From the cell containing the given text, extract its center point as [X, Y] coordinate. 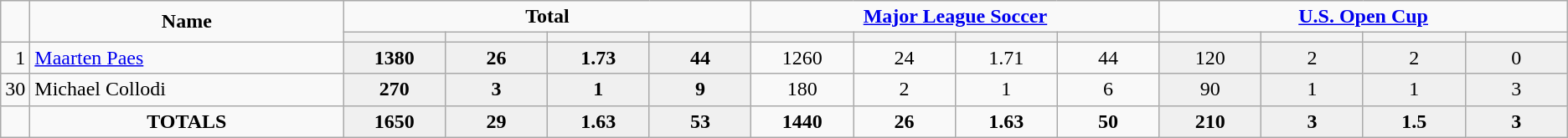
1260 [802, 58]
0 [1516, 58]
6 [1108, 89]
Major League Soccer [955, 17]
270 [395, 89]
29 [497, 121]
180 [802, 89]
24 [905, 58]
1650 [395, 121]
1440 [802, 121]
Name [187, 22]
210 [1210, 121]
1.73 [598, 58]
TOTALS [187, 121]
1380 [395, 58]
30 [15, 89]
1.71 [1006, 58]
1.5 [1414, 121]
U.S. Open Cup [1364, 17]
50 [1108, 121]
Total [548, 17]
Maarten Paes [187, 58]
53 [700, 121]
Michael Collodi [187, 89]
90 [1210, 89]
120 [1210, 58]
9 [700, 89]
